Provide the [X, Y] coordinate of the cell's center where the given text is located.  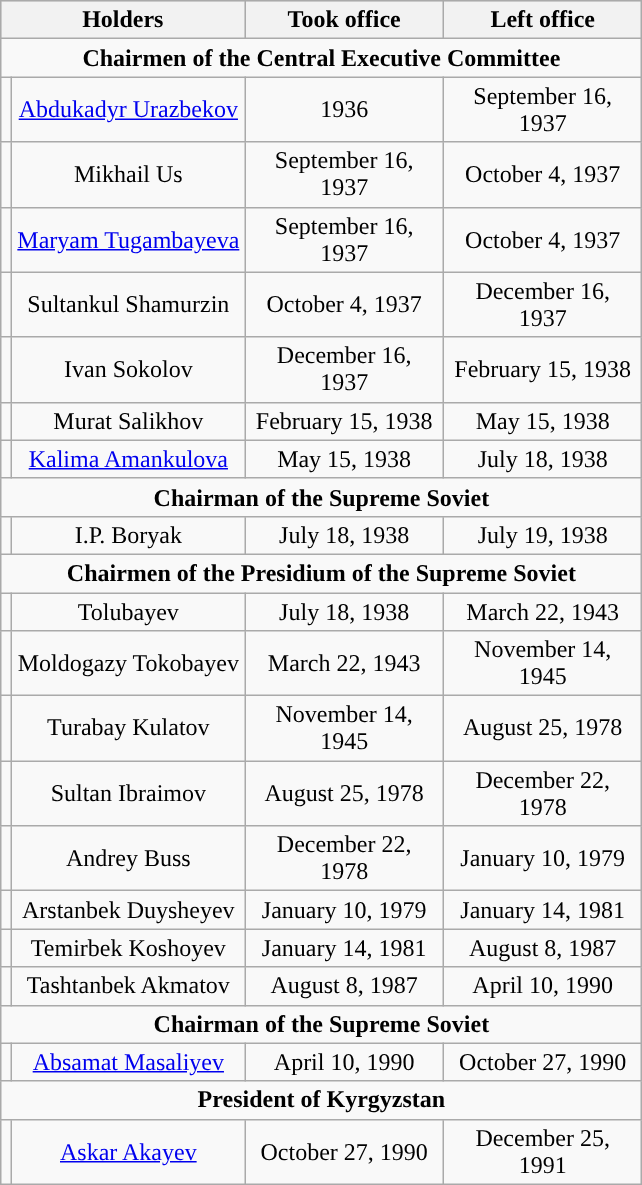
Absamat Masaliyev [128, 1062]
Sultan Ibraimov [128, 794]
December 25, 1991 [542, 1152]
Maryam Tugambayeva [128, 240]
Temirbek Koshoyev [128, 948]
Holders [123, 20]
Mikhail Us [128, 174]
July 19, 1938 [542, 535]
Chairmen of the Presidium of the Supreme Soviet [322, 573]
President of Kyrgyzstan [322, 1100]
Ivan Sokolov [128, 370]
Murat Salikhov [128, 421]
Turabay Kulatov [128, 728]
Andrey Buss [128, 858]
1936 [344, 110]
Tolubayev [128, 611]
Abdukadyr Urazbekov [128, 110]
Took office [344, 20]
Arstanbek Duysheyev [128, 910]
Kalima Amankulova [128, 459]
Tashtanbek Akmatov [128, 986]
Left office [542, 20]
Sultankul Shamurzin [128, 304]
I.P. Boryak [128, 535]
Askar Akayev [128, 1152]
Moldogazy Tokobayev [128, 664]
Chairmen of the Central Executive Committee [322, 58]
